Return (x, y) of the center of cell containing provided text 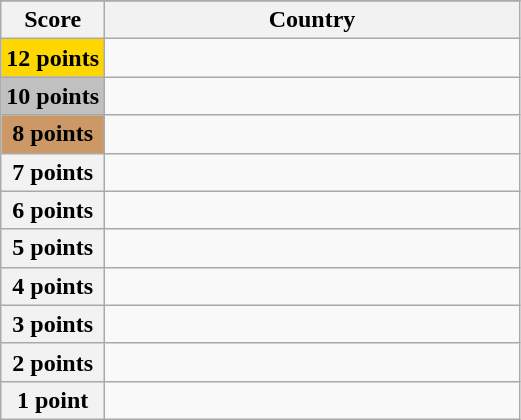
12 points (53, 58)
5 points (53, 248)
4 points (53, 286)
6 points (53, 210)
10 points (53, 96)
Country (312, 20)
3 points (53, 324)
2 points (53, 362)
8 points (53, 134)
7 points (53, 172)
1 point (53, 400)
Score (53, 20)
